Determine the (x, y) coordinate at the center of the cell enclosing the given text.  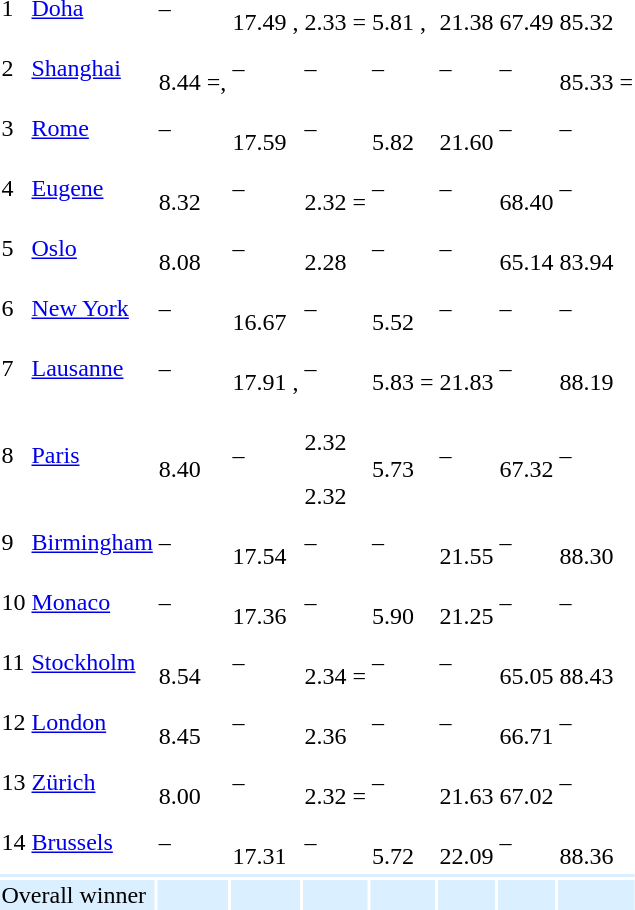
Stockholm (92, 662)
2.32 2.32 (336, 456)
66.71 (526, 722)
8.45 (192, 722)
5.73 (402, 456)
London (92, 722)
21.63 (466, 782)
2.36 (336, 722)
14 (14, 842)
12 (14, 722)
New York (92, 308)
21.25 (466, 602)
22.09 (466, 842)
Brussels (92, 842)
17.36 (266, 602)
Eugene (92, 188)
21.83 (466, 368)
5.52 (402, 308)
8.54 (192, 662)
17.31 (266, 842)
21.60 (466, 128)
Birmingham (92, 542)
Overall winner (77, 895)
88.30 (596, 542)
5.82 (402, 128)
9 (14, 542)
85.33 = (596, 68)
2.34 = (336, 662)
88.43 (596, 662)
68.40 (526, 188)
5 (14, 248)
8.40 (192, 456)
8 (14, 456)
8.32 (192, 188)
2 (14, 68)
67.32 (526, 456)
4 (14, 188)
6 (14, 308)
Zürich (92, 782)
Paris (92, 456)
8.00 (192, 782)
Rome (92, 128)
17.59 (266, 128)
2.28 (336, 248)
7 (14, 368)
10 (14, 602)
16.67 (266, 308)
Monaco (92, 602)
Lausanne (92, 368)
5.90 (402, 602)
3 (14, 128)
17.54 (266, 542)
83.94 (596, 248)
65.05 (526, 662)
11 (14, 662)
88.36 (596, 842)
67.02 (526, 782)
8.08 (192, 248)
5.72 (402, 842)
5.83 = (402, 368)
21.55 (466, 542)
8.44 =, (192, 68)
65.14 (526, 248)
Shanghai (92, 68)
88.19 (596, 368)
17.91 , (266, 368)
13 (14, 782)
Oslo (92, 248)
